Return the (x, y) coordinate for the center point of the cell that contains the specified text.  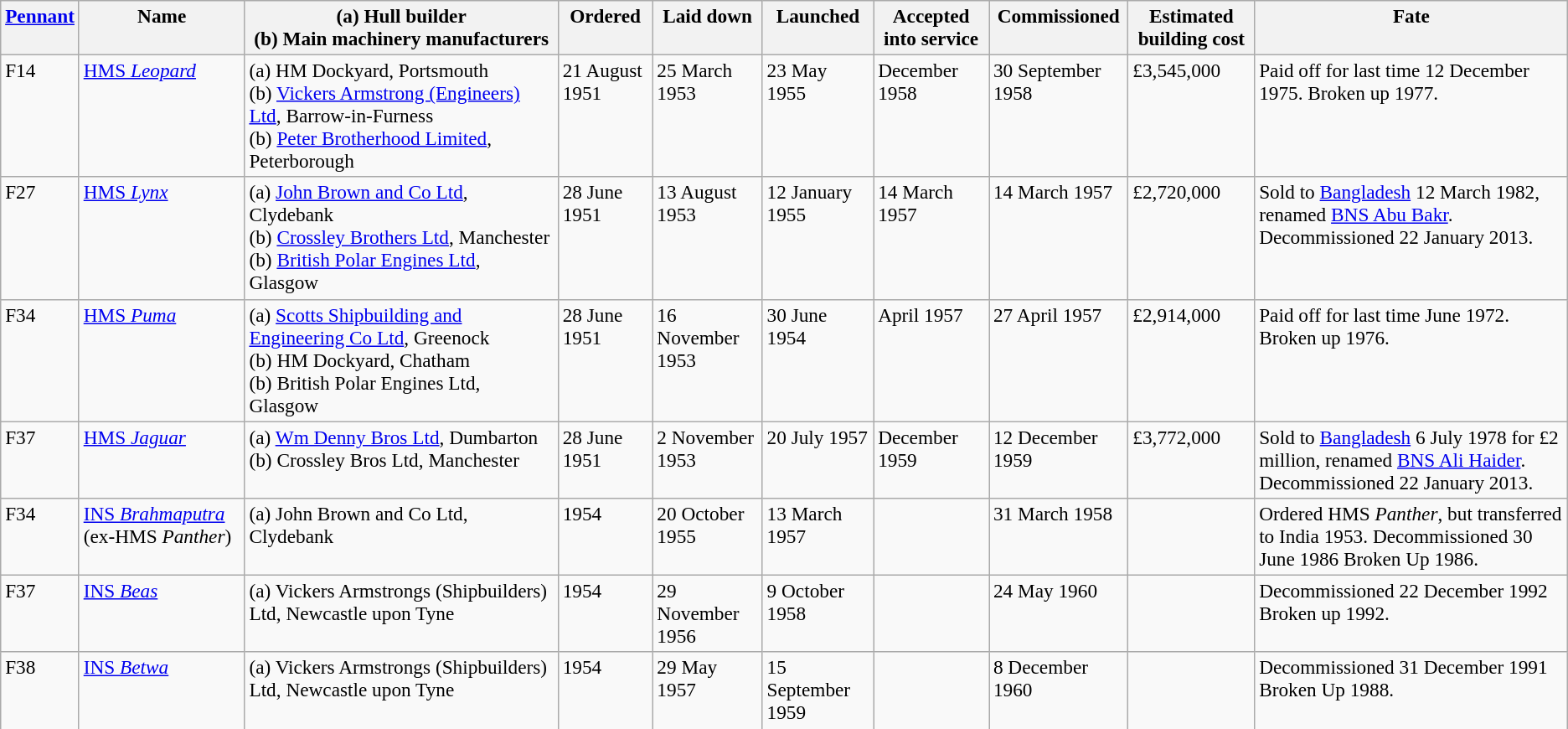
(a) Scotts Shipbuilding and Engineering Co Ltd, Greenock (b) HM Dockyard, Chatham(b) British Polar Engines Ltd, Glasgow (401, 360)
(a) Wm Denny Bros Ltd, Dumbarton(b) Crossley Bros Ltd, Manchester (401, 459)
Ordered (605, 27)
INS Brahmaputra (ex-HMS Panther) (162, 536)
HMS Lynx (162, 238)
Paid off for last time 12 December 1975. Broken up 1977. (1411, 116)
December 1959 (931, 459)
(a) HM Dockyard, Portsmouth(b) Vickers Armstrong (Engineers) Ltd, Barrow-in-Furness(b) Peter Brotherhood Limited, Peterborough (401, 116)
30 September 1958 (1059, 116)
12 January 1955 (818, 238)
29 May 1957 (707, 690)
2 November 1953 (707, 459)
Name (162, 27)
Launched (818, 27)
15 September 1959 (818, 690)
F14 (40, 116)
Ordered HMS Panther, but transferred to India 1953. Decommissioned 30 June 1986 Broken Up 1986. (1411, 536)
(a) John Brown and Co Ltd, Clydebank (401, 536)
HMS Jaguar (162, 459)
Decommissioned 22 December 1992 Broken up 1992. (1411, 613)
13 March 1957 (818, 536)
£2,914,000 (1191, 360)
£3,772,000 (1191, 459)
9 October 1958 (818, 613)
Commissioned (1059, 27)
HMS Puma (162, 360)
25 March 1953 (707, 116)
30 June 1954 (818, 360)
April 1957 (931, 360)
INS Betwa (162, 690)
INS Beas (162, 613)
F38 (40, 690)
23 May 1955 (818, 116)
(a) Hull builder(b) Main machinery manufacturers (401, 27)
12 December 1959 (1059, 459)
20 July 1957 (818, 459)
Pennant (40, 27)
HMS Leopard (162, 116)
20 October 1955 (707, 536)
27 April 1957 (1059, 360)
31 March 1958 (1059, 536)
December 1958 (931, 116)
Laid down (707, 27)
Accepted into service (931, 27)
£3,545,000 (1191, 116)
Sold to Bangladesh 12 March 1982, renamed BNS Abu Bakr. Decommissioned 22 January 2013. (1411, 238)
Estimated building cost (1191, 27)
£2,720,000 (1191, 238)
Decommissioned 31 December 1991 Broken Up 1988. (1411, 690)
21 August 1951 (605, 116)
8 December 1960 (1059, 690)
24 May 1960 (1059, 613)
29 November 1956 (707, 613)
Paid off for last time June 1972. Broken up 1976. (1411, 360)
Sold to Bangladesh 6 July 1978 for £2 million, renamed BNS Ali Haider. Decommissioned 22 January 2013. (1411, 459)
16 November 1953 (707, 360)
Fate (1411, 27)
13 August 1953 (707, 238)
F27 (40, 238)
(a) John Brown and Co Ltd, Clydebank(b) Crossley Brothers Ltd, Manchester(b) British Polar Engines Ltd, Glasgow (401, 238)
